Scan for the cell matching the given text and deliver its [X, Y] coordinate at center. 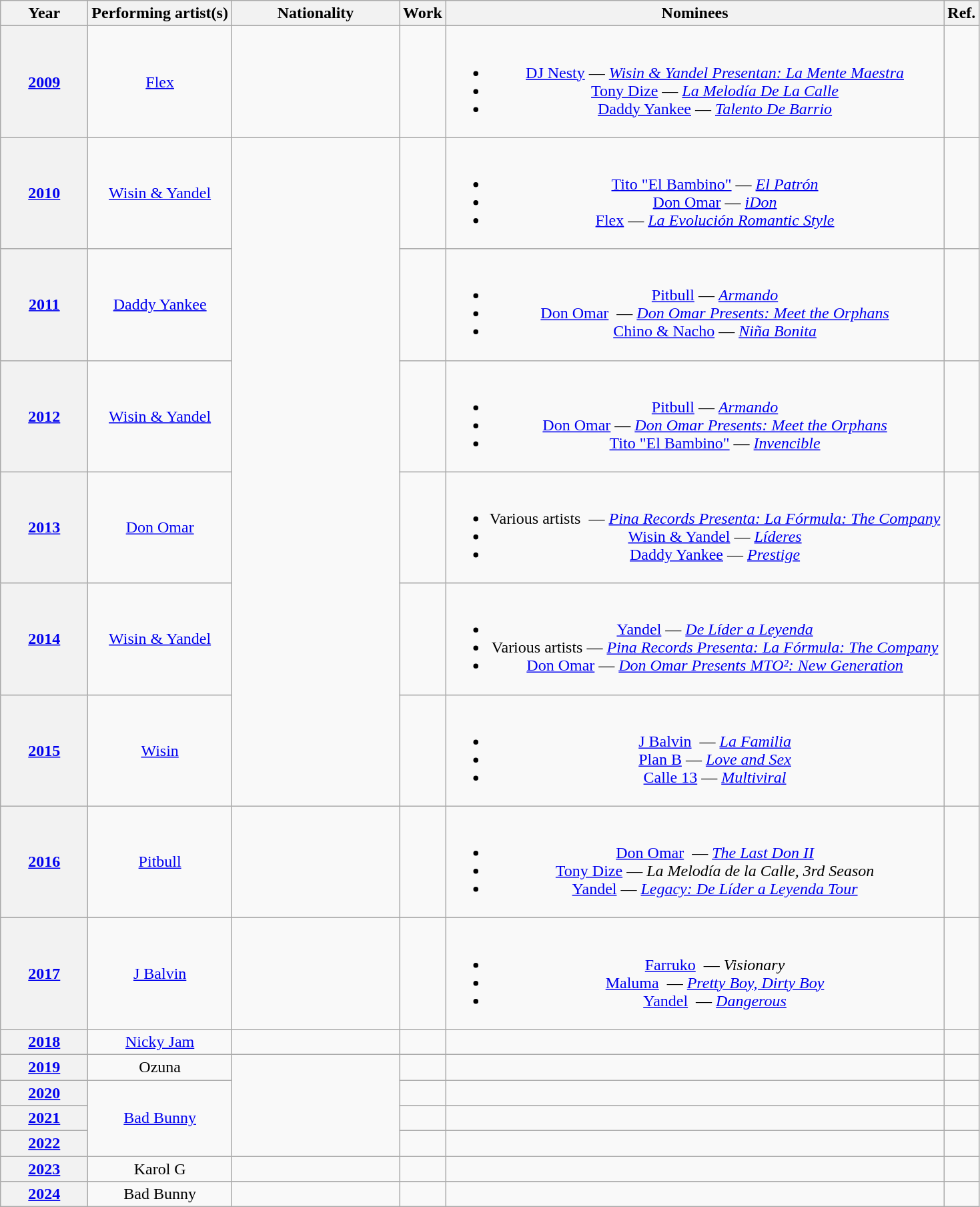
Pitbull — ArmandoDon Omar — Don Omar Presents: Meet the OrphansTito "El Bambino" — Invencible [695, 416]
2009 [44, 81]
Various artists — Pina Records Presenta: La Fórmula: The CompanyWisin & Yandel — LíderesDaddy Yankee — Prestige [695, 527]
2019 [44, 1067]
Nominees [695, 13]
2010 [44, 193]
Yandel — De Líder a LeyendaVarious artists — Pina Records Presenta: La Fórmula: The CompanyDon Omar — Don Omar Presents MTO²: New Generation [695, 639]
2024 [44, 1194]
Nicky Jam [160, 1042]
Pitbull — ArmandoDon Omar — Don Omar Presents: Meet the OrphansChino & Nacho — Niña Bonita [695, 304]
Don Omar — The Last Don IITony Dize — La Melodía de la Calle, 3rd SeasonYandel — Legacy: De Líder a Leyenda Tour [695, 862]
DJ Nesty — Wisin & Yandel Presentan: La Mente MaestraTony Dize — La Melodía De La CalleDaddy Yankee — Talento De Barrio [695, 81]
Work [423, 13]
2022 [44, 1144]
2021 [44, 1118]
2016 [44, 862]
Wisin [160, 750]
2015 [44, 750]
Nationality [315, 13]
Farruko — VisionaryMaluma — Pretty Boy, Dirty BoyYandel — Dangerous [695, 973]
Flex [160, 81]
2013 [44, 527]
Year [44, 13]
Karol G [160, 1169]
Ozuna [160, 1067]
Performing artist(s) [160, 13]
J Balvin [160, 973]
2014 [44, 639]
Daddy Yankee [160, 304]
2018 [44, 1042]
Pitbull [160, 862]
Ref. [962, 13]
J Balvin — La FamiliaPlan B — Love and SexCalle 13 — Multiviral [695, 750]
2012 [44, 416]
2011 [44, 304]
Tito "El Bambino" — El PatrónDon Omar — iDonFlex — La Evolución Romantic Style [695, 193]
2017 [44, 973]
Don Omar [160, 527]
2023 [44, 1169]
2020 [44, 1092]
